Detect which cell encompasses the target text, then output its (x, y) center coordinate. 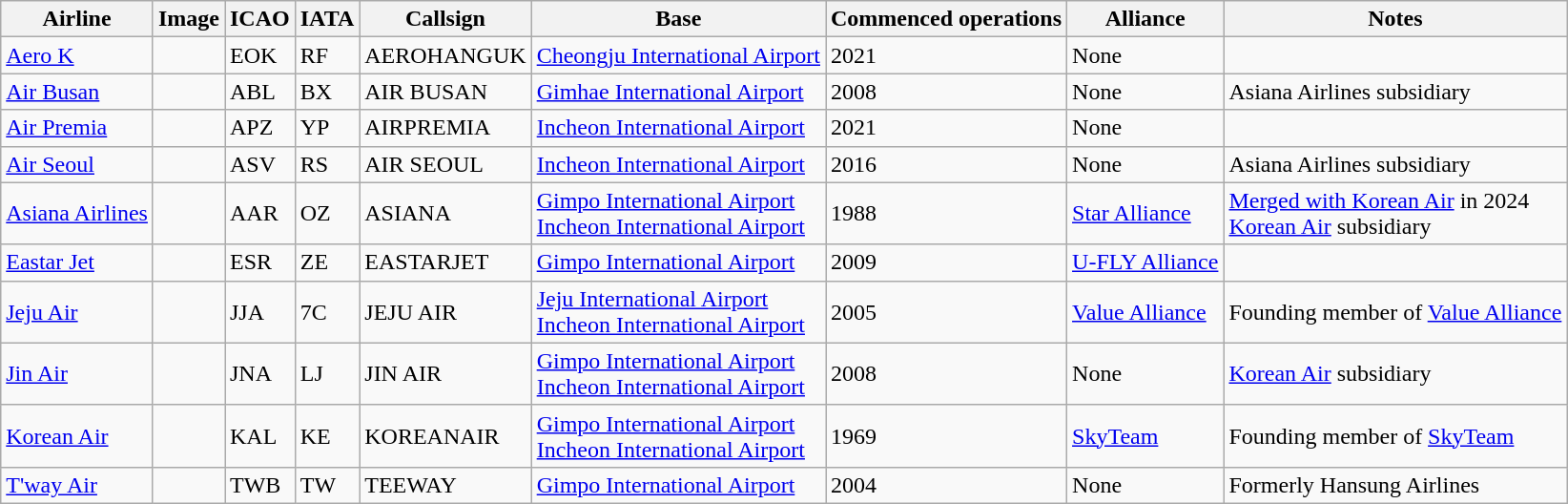
AIR SEOUL (445, 164)
Jeju International Airport Incheon International Airport (678, 311)
AIR BUSAN (445, 92)
Callsign (445, 19)
EASTARJET (445, 262)
KOREANAIR (445, 435)
IATA (327, 19)
Jin Air (77, 374)
ESR (260, 262)
2005 (946, 311)
KE (327, 435)
Asiana Airlines (77, 214)
AEROHANGUK (445, 55)
RF (327, 55)
Airline (77, 19)
ICAO (260, 19)
Image (189, 19)
RS (327, 164)
Jeju Air (77, 311)
Merged with Korean Air in 2024Korean Air subsidiary (1395, 214)
Alliance (1145, 19)
T'way Air (77, 485)
Air Busan (77, 92)
ASV (260, 164)
Base (678, 19)
Notes (1395, 19)
JEJU AIR (445, 311)
Cheongju International Airport (678, 55)
APZ (260, 128)
YP (327, 128)
Aero K (77, 55)
Star Alliance (1145, 214)
KAL (260, 435)
TWB (260, 485)
2009 (946, 262)
JNA (260, 374)
OZ (327, 214)
Air Seoul (77, 164)
Founding member of SkyTeam (1395, 435)
Value Alliance (1145, 311)
BX (327, 92)
JJA (260, 311)
Gimpo International Airport Incheon International Airport (678, 374)
LJ (327, 374)
SkyTeam (1145, 435)
ABL (260, 92)
1969 (946, 435)
1988 (946, 214)
Eastar Jet (77, 262)
2016 (946, 164)
TW (327, 485)
Korean Air (77, 435)
7C (327, 311)
ZE (327, 262)
AIRPREMIA (445, 128)
EOK (260, 55)
Commenced operations (946, 19)
Formerly Hansung Airlines (1395, 485)
2004 (946, 485)
TEEWAY (445, 485)
JIN AIR (445, 374)
Gimhae International Airport (678, 92)
AAR (260, 214)
Founding member of Value Alliance (1395, 311)
ASIANA (445, 214)
Korean Air subsidiary (1395, 374)
Air Premia (77, 128)
U-FLY Alliance (1145, 262)
